Provide the [X, Y] coordinate of the cell's center where the given text is located.  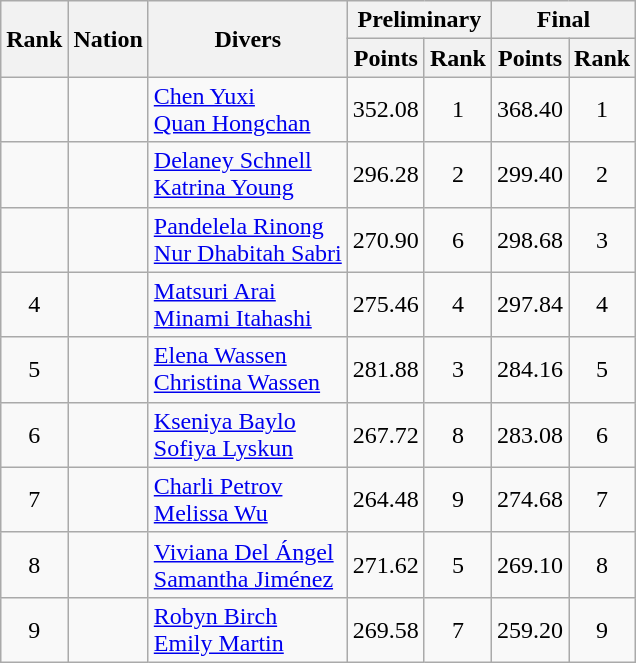
299.40 [530, 174]
Matsuri AraiMinami Itahashi [248, 304]
269.10 [530, 564]
275.46 [386, 304]
274.68 [530, 500]
Elena WassenChristina Wassen [248, 370]
270.90 [386, 240]
284.16 [530, 370]
298.68 [530, 240]
Chen YuxiQuan Hongchan [248, 110]
Nation [108, 39]
Delaney SchnellKatrina Young [248, 174]
296.28 [386, 174]
269.58 [386, 630]
283.08 [530, 434]
Robyn BirchEmily Martin [248, 630]
Kseniya BayloSofiya Lyskun [248, 434]
Divers [248, 39]
352.08 [386, 110]
Pandelela RinongNur Dhabitah Sabri [248, 240]
281.88 [386, 370]
Final [563, 20]
271.62 [386, 564]
297.84 [530, 304]
264.48 [386, 500]
267.72 [386, 434]
259.20 [530, 630]
Preliminary [419, 20]
Viviana Del ÁngelSamantha Jiménez [248, 564]
Charli PetrovMelissa Wu [248, 500]
368.40 [530, 110]
